Scan for the cell matching the given text and deliver its (x, y) coordinate at center. 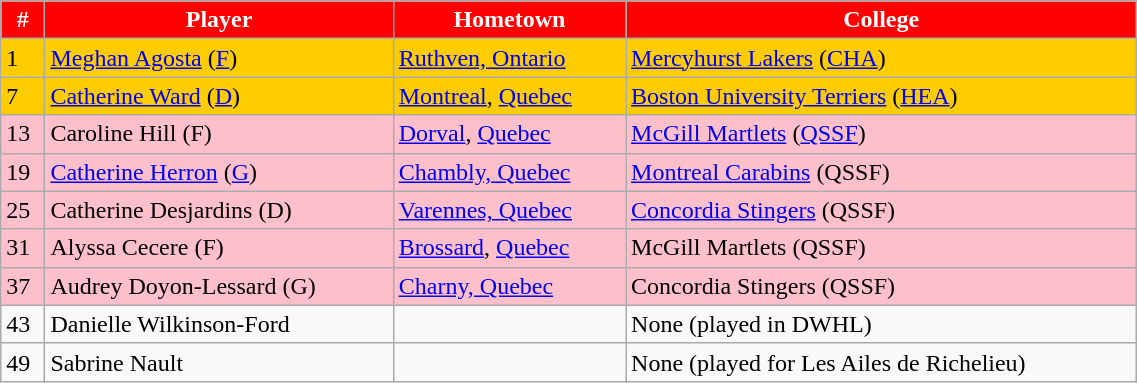
7 (23, 96)
Catherine Herron (G) (219, 172)
Audrey Doyon-Lessard (G) (219, 286)
31 (23, 248)
37 (23, 286)
Chambly, Quebec (509, 172)
Charny, Quebec (509, 286)
Player (219, 20)
Boston University Terriers (HEA) (882, 96)
Dorval, Quebec (509, 134)
43 (23, 324)
49 (23, 362)
25 (23, 210)
13 (23, 134)
Caroline Hill (F) (219, 134)
Hometown (509, 20)
Danielle Wilkinson-Ford (219, 324)
None (played in DWHL) (882, 324)
Varennes, Quebec (509, 210)
1 (23, 58)
19 (23, 172)
Alyssa Cecere (F) (219, 248)
Montreal Carabins (QSSF) (882, 172)
Catherine Ward (D) (219, 96)
None (played for Les Ailes de Richelieu) (882, 362)
College (882, 20)
Catherine Desjardins (D) (219, 210)
Mercyhurst Lakers (CHA) (882, 58)
Brossard, Quebec (509, 248)
# (23, 20)
Montreal, Quebec (509, 96)
Ruthven, Ontario (509, 58)
Sabrine Nault (219, 362)
Meghan Agosta (F) (219, 58)
